Determine the [X, Y] coordinate at the center of the cell enclosing the given text.  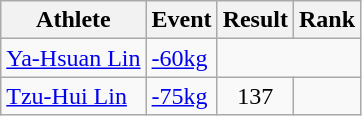
Result [255, 20]
Rank [328, 20]
Ya-Hsuan Lin [74, 58]
Tzu-Hui Lin [74, 96]
-60kg [182, 58]
137 [255, 96]
-75kg [182, 96]
Athlete [74, 20]
Event [182, 20]
